Scan for the cell matching the given text and deliver its (X, Y) coordinate at center. 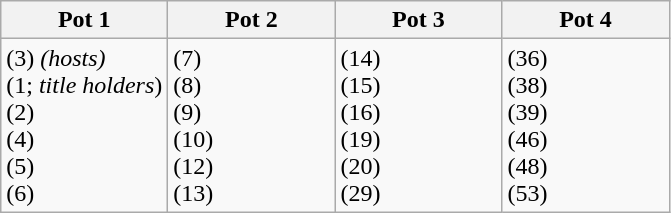
(7) (8) (9) (10) (12) (13) (252, 126)
(36) (38) (39) (46) (48) (53) (586, 126)
Pot 1 (84, 20)
(3) (hosts) (1; title holders) (2) (4) (5) (6) (84, 126)
(14) (15) (16) (19) (20) (29) (418, 126)
Pot 3 (418, 20)
Pot 2 (252, 20)
Pot 4 (586, 20)
